Identify which cell holds the provided text, then report its [X, Y] central coordinate. 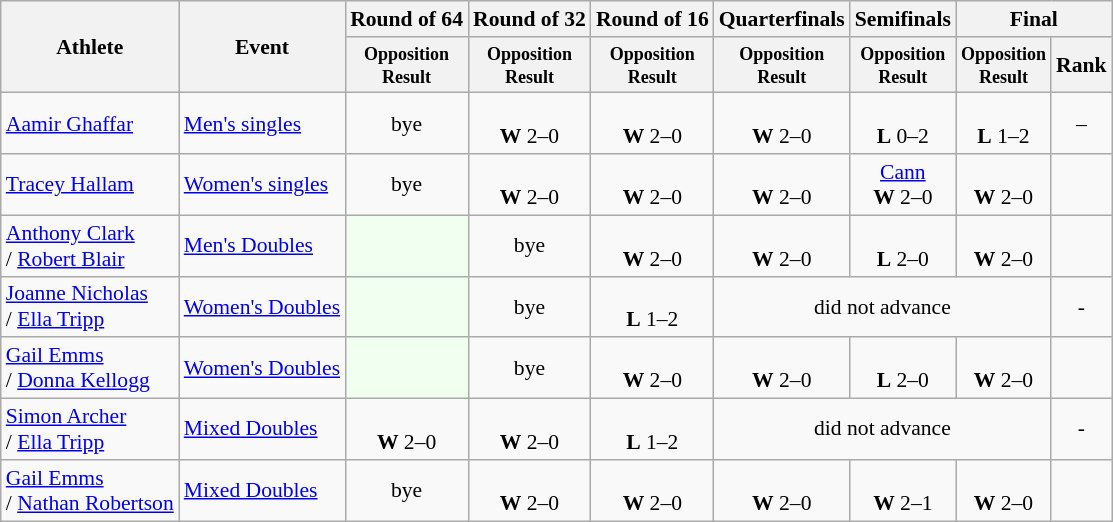
– [1082, 124]
Rank [1082, 65]
W 2–1 [903, 490]
Anthony Clark/ Robert Blair [90, 246]
Final [1034, 19]
Men's Doubles [262, 246]
Round of 32 [530, 19]
Round of 64 [406, 19]
Men's singles [262, 124]
Athlete [90, 47]
Event [262, 47]
Quarterfinals [782, 19]
Tracey Hallam [90, 184]
Semifinals [903, 19]
Joanne Nicholas / Ella Tripp [90, 306]
Gail Emms / Nathan Robertson [90, 490]
Gail Emms / Donna Kellogg [90, 368]
CannW 2–0 [903, 184]
Aamir Ghaffar [90, 124]
Simon Archer / Ella Tripp [90, 430]
Women's singles [262, 184]
Round of 16 [652, 19]
L 0–2 [903, 124]
